Extract the (X, Y) coordinate from the center of the cell holding the provided text.  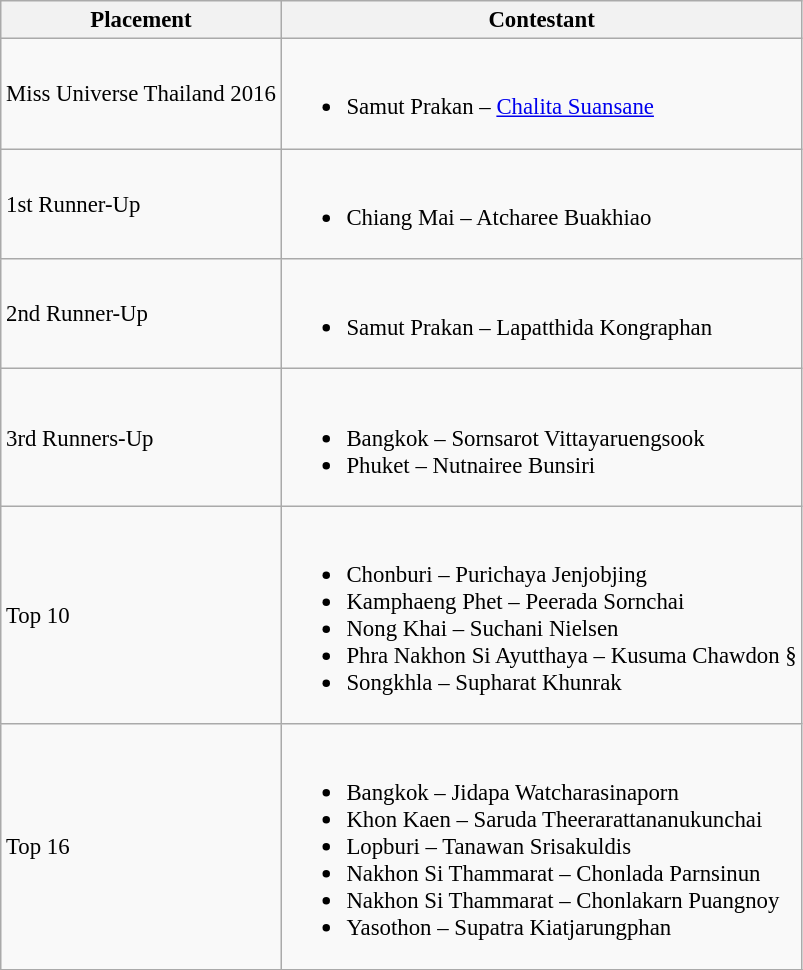
Miss Universe Thailand 2016 (141, 94)
Samut Prakan – Chalita Suansane (542, 94)
Placement (141, 20)
Chiang Mai – Atcharee Buakhiao (542, 204)
Contestant (542, 20)
1st Runner-Up (141, 204)
3rd Runners-Up (141, 438)
Samut Prakan – Lapatthida Kongraphan (542, 314)
Top 16 (141, 846)
Top 10 (141, 615)
2nd Runner-Up (141, 314)
Bangkok – Sornsarot VittayaruengsookPhuket – Nutnairee Bunsiri (542, 438)
